Return the [x, y] coordinate for the center point of the cell that contains the specified text.  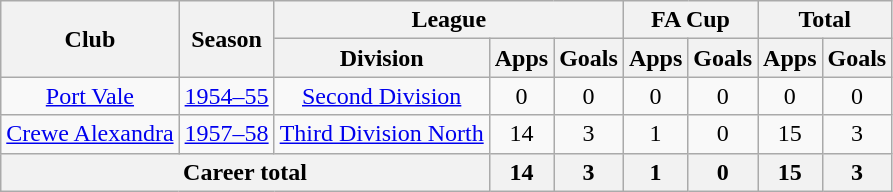
1954–55 [226, 96]
Season [226, 39]
Second Division [382, 96]
Third Division North [382, 134]
Total [825, 20]
FA Cup [690, 20]
League [448, 20]
Club [90, 39]
Crewe Alexandra [90, 134]
Port Vale [90, 96]
Career total [245, 172]
Division [382, 58]
1957–58 [226, 134]
